Return the (X, Y) coordinate for the center point of the cell that contains the specified text.  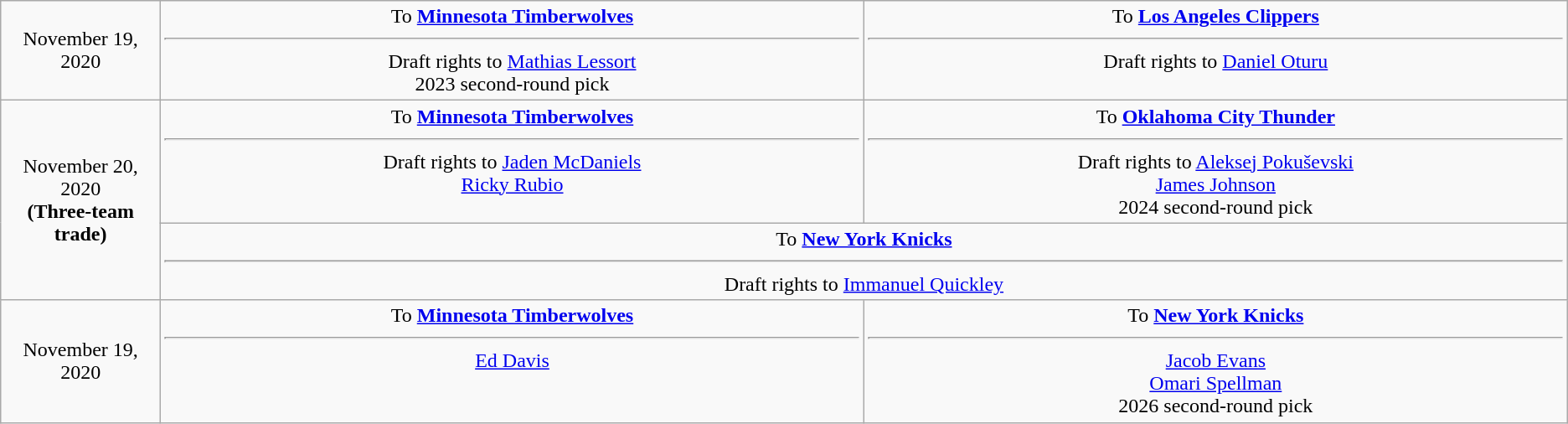
To New York KnicksDraft rights to Immanuel Quickley (864, 261)
To Minnesota TimberwolvesDraft rights to Jaden McDanielsRicky Rubio (513, 162)
November 20, 2020(Three-team trade) (80, 200)
To Oklahoma City ThunderDraft rights to Aleksej PokuševskiJames Johnson2024 second-round pick (1215, 162)
To Minnesota TimberwolvesDraft rights to Mathias Lessort2023 second-round pick (513, 50)
To Los Angeles ClippersDraft rights to Daniel Oturu (1215, 50)
To Minnesota TimberwolvesEd Davis (513, 361)
To New York KnicksJacob EvansOmari Spellman2026 second-round pick (1215, 361)
